Detect which cell encompasses the target text, then output its (X, Y) center coordinate. 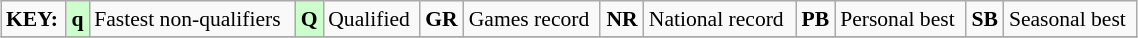
GR (442, 19)
Qualified (371, 19)
PB (816, 19)
q (78, 19)
KEY: (34, 19)
Q (309, 19)
National record (720, 19)
Seasonal best (1070, 19)
Personal best (900, 19)
Fastest non-qualifiers (192, 19)
NR (622, 19)
Games record (532, 19)
SB (985, 19)
